Extract the [X, Y] coordinate from the center of the cell holding the provided text.  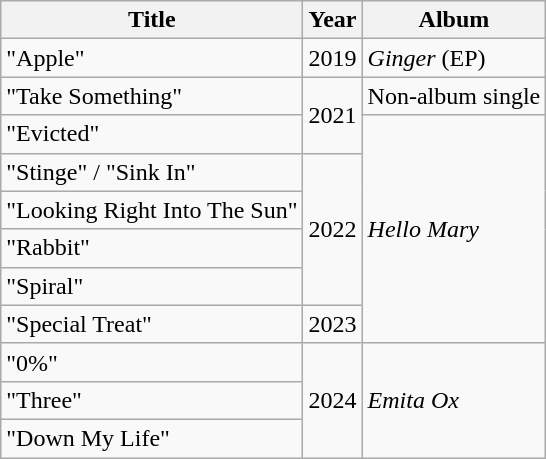
"Apple" [152, 58]
"Stinge" / "Sink In" [152, 172]
2021 [332, 115]
Album [454, 20]
2024 [332, 400]
"Take Something" [152, 96]
2023 [332, 324]
"Evicted" [152, 134]
Non-album single [454, 96]
"Rabbit" [152, 248]
2022 [332, 229]
"Spiral" [152, 286]
"Special Treat" [152, 324]
Ginger (EP) [454, 58]
"Down My Life" [152, 438]
"Looking Right Into The Sun" [152, 210]
"Three" [152, 400]
Year [332, 20]
2019 [332, 58]
"0%" [152, 362]
Title [152, 20]
Emita Ox [454, 400]
Hello Mary [454, 229]
